From the cell containing the given text, extract its center point as [X, Y] coordinate. 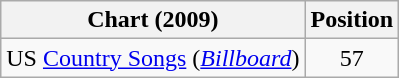
US Country Songs (Billboard) [153, 58]
Chart (2009) [153, 20]
57 [352, 58]
Position [352, 20]
